For the text-containing cell, return its midpoint in (X, Y) coordinate format. 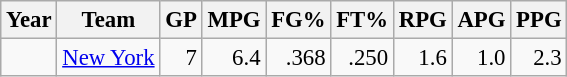
.368 (298, 58)
FG% (298, 20)
GP (181, 20)
.250 (362, 58)
1.0 (482, 58)
PPG (539, 20)
1.6 (422, 58)
FT% (362, 20)
6.4 (234, 58)
Year (29, 20)
7 (181, 58)
MPG (234, 20)
Team (108, 20)
APG (482, 20)
RPG (422, 20)
2.3 (539, 58)
New York (108, 58)
